Identify which cell holds the provided text, then report its [x, y] central coordinate. 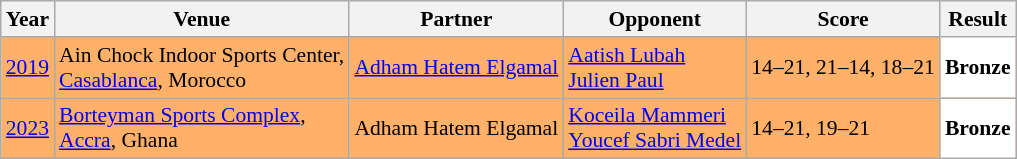
Opponent [654, 19]
Score [843, 19]
2023 [28, 128]
Result [978, 19]
Koceila Mammeri Youcef Sabri Medel [654, 128]
Venue [202, 19]
Borteyman Sports Complex,Accra, Ghana [202, 128]
14–21, 21–14, 18–21 [843, 68]
Year [28, 19]
2019 [28, 68]
Aatish Lubah Julien Paul [654, 68]
14–21, 19–21 [843, 128]
Ain Chock Indoor Sports Center,Casablanca, Morocco [202, 68]
Partner [456, 19]
